Search for the cell housing the specified text and yield its [x, y] center coordinate. 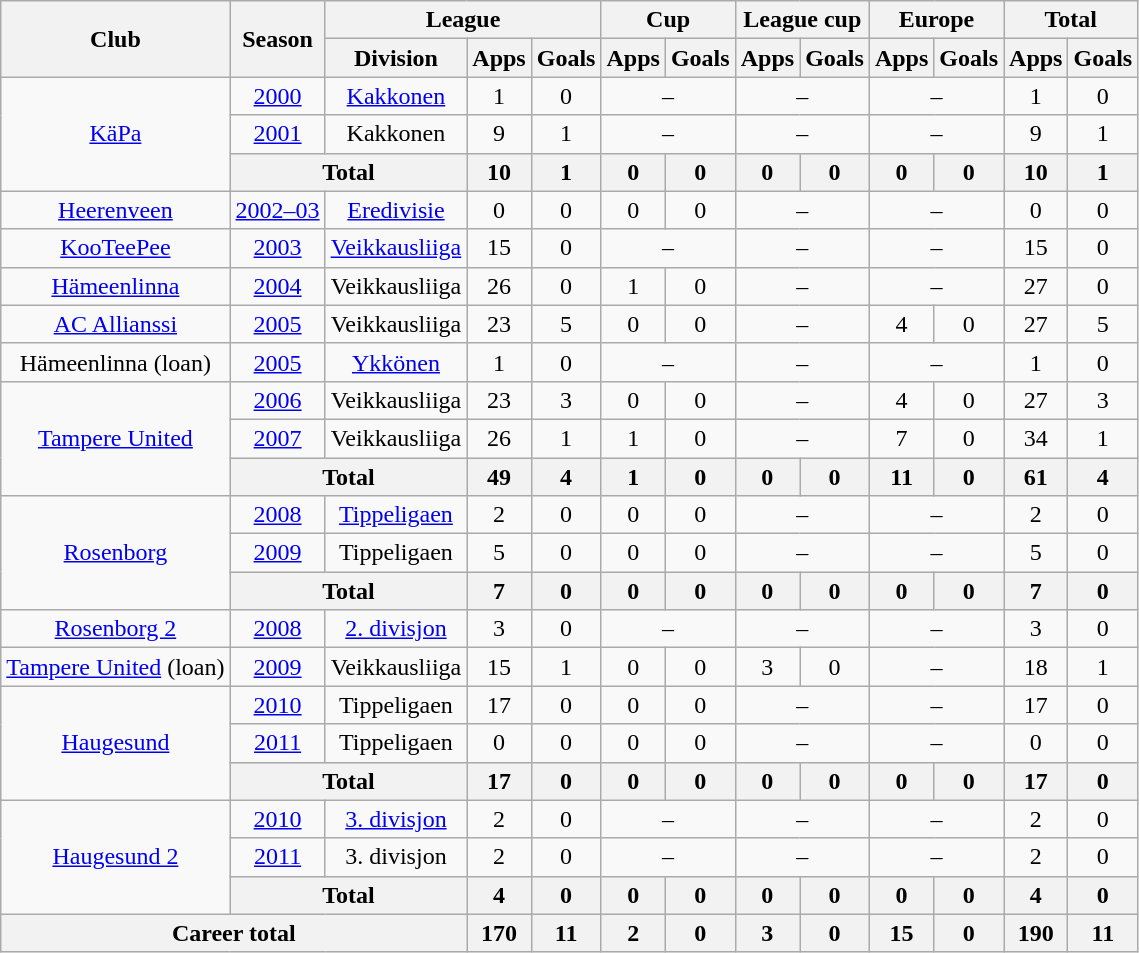
2. divisjon [396, 629]
190 [1036, 933]
KäPa [116, 134]
Cup [668, 20]
2000 [278, 96]
League [463, 20]
Season [278, 39]
61 [1036, 477]
2002–03 [278, 210]
49 [499, 477]
2004 [278, 286]
2003 [278, 248]
34 [1036, 438]
Hämeenlinna [116, 286]
170 [499, 933]
2001 [278, 134]
Tampere United [116, 438]
Hämeenlinna (loan) [116, 362]
Europe [936, 20]
Tampere United (loan) [116, 667]
League cup [802, 20]
KooTeePee [116, 248]
Career total [234, 933]
Ykkönen [396, 362]
Club [116, 39]
Eredivisie [396, 210]
2007 [278, 438]
Division [396, 58]
AC Allianssi [116, 324]
Haugesund [116, 743]
Rosenborg 2 [116, 629]
Rosenborg [116, 553]
Heerenveen [116, 210]
18 [1036, 667]
Haugesund 2 [116, 857]
2006 [278, 400]
